Provide the (X, Y) coordinate of the cell's center where the given text is located.  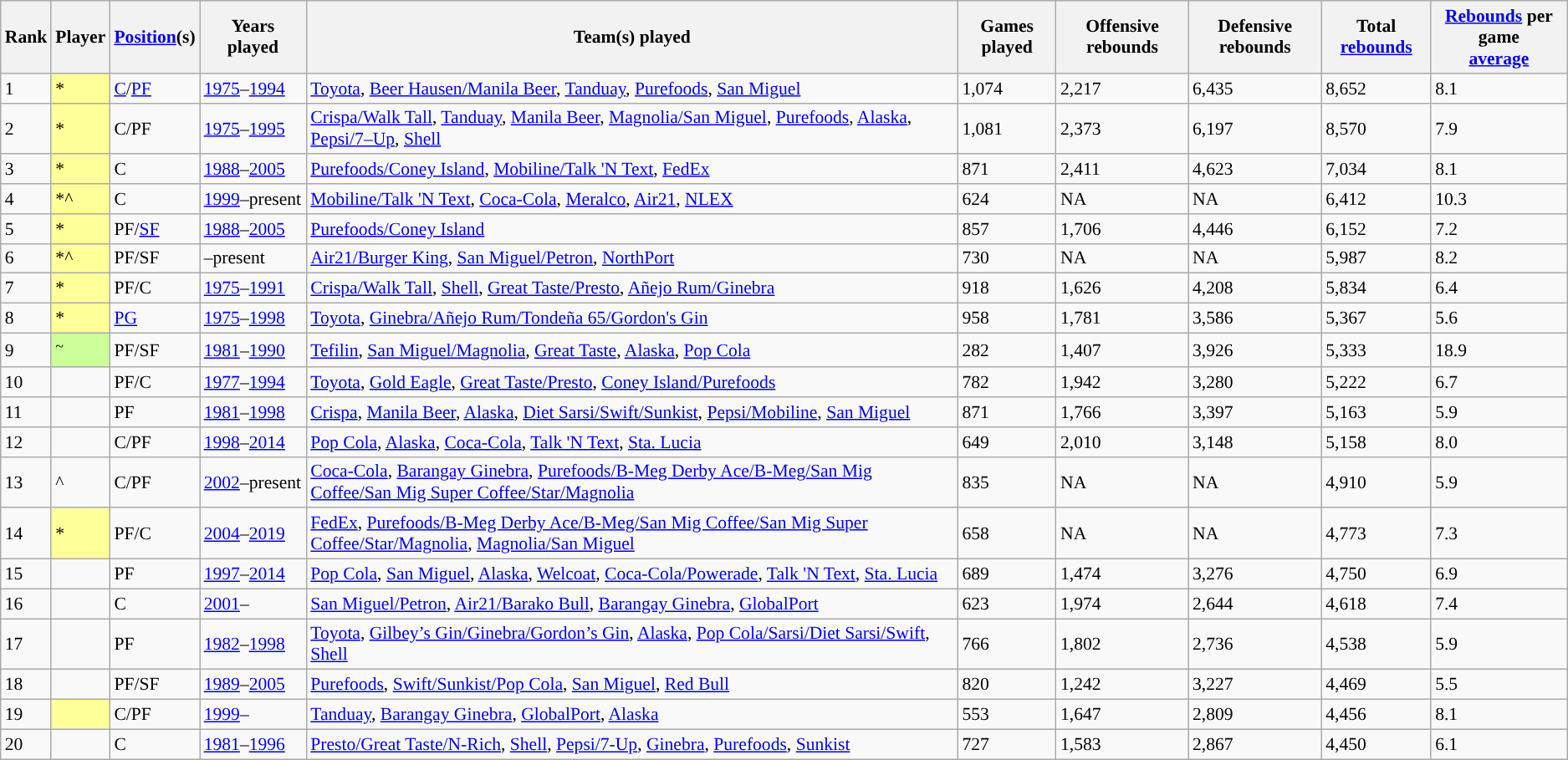
12 (27, 442)
Crispa/Walk Tall, Tanduay, Manila Beer, Magnolia/San Miguel, Purefoods, Alaska, Pepsi/7–Up, Shell (632, 129)
Total rebounds (1376, 37)
11 (27, 412)
Offensive rebounds (1122, 37)
^ (80, 482)
Games played (1007, 37)
4,446 (1254, 229)
5,333 (1376, 349)
2,010 (1122, 442)
8,652 (1376, 89)
7 (27, 288)
282 (1007, 349)
8,570 (1376, 129)
6.9 (1499, 574)
Years played (253, 37)
1,781 (1122, 319)
Pop Cola, Alaska, Coca-Cola, Talk 'N Text, Sta. Lucia (632, 442)
3,148 (1254, 442)
6,435 (1254, 89)
4,623 (1254, 170)
1997–2014 (253, 574)
1,802 (1122, 644)
727 (1007, 744)
Toyota, Beer Hausen/Manila Beer, Tanduay, Purefoods, San Miguel (632, 89)
1977–1994 (253, 383)
2,736 (1254, 644)
1,626 (1122, 288)
7.3 (1499, 533)
10.3 (1499, 199)
Team(s) played (632, 37)
2,867 (1254, 744)
16 (27, 604)
4 (27, 199)
1,242 (1122, 685)
3,280 (1254, 383)
14 (27, 533)
3,227 (1254, 685)
7.4 (1499, 604)
2002–present (253, 482)
Purefoods/Coney Island (632, 229)
6,412 (1376, 199)
Mobiline/Talk 'N Text, Coca-Cola, Meralco, Air21, NLEX (632, 199)
958 (1007, 319)
5 (27, 229)
9 (27, 349)
1998–2014 (253, 442)
857 (1007, 229)
–present (253, 258)
1989–2005 (253, 685)
1981–1990 (253, 349)
623 (1007, 604)
6.4 (1499, 288)
Toyota, Ginebra/Añejo Rum/Tondeña 65/Gordon's Gin (632, 319)
3,926 (1254, 349)
3,397 (1254, 412)
1975–1998 (253, 319)
2,217 (1122, 89)
8.2 (1499, 258)
7,034 (1376, 170)
1,766 (1122, 412)
1,074 (1007, 89)
1981–1996 (253, 744)
2,809 (1254, 715)
4,538 (1376, 644)
4,208 (1254, 288)
1 (27, 89)
5,834 (1376, 288)
15 (27, 574)
Toyota, Gilbey’s Gin/Ginebra/Gordon’s Gin, Alaska, Pop Cola/Sarsi/Diet Sarsi/Swift, Shell (632, 644)
624 (1007, 199)
5,987 (1376, 258)
20 (27, 744)
2001– (253, 604)
17 (27, 644)
2,373 (1122, 129)
1,474 (1122, 574)
Pop Cola, San Miguel, Alaska, Welcoat, Coca-Cola/Powerade, Talk 'N Text, Sta. Lucia (632, 574)
18 (27, 685)
7.9 (1499, 129)
Player (80, 37)
649 (1007, 442)
Crispa/Walk Tall, Shell, Great Taste/Presto, Añejo Rum/Ginebra (632, 288)
Purefoods/Coney Island, Mobiline/Talk 'N Text, FedEx (632, 170)
Toyota, Gold Eagle, Great Taste/Presto, Coney Island/Purefoods (632, 383)
Defensive rebounds (1254, 37)
1999–present (253, 199)
Rank (27, 37)
Crispa, Manila Beer, Alaska, Diet Sarsi/Swift/Sunkist, Pepsi/Mobiline, San Miguel (632, 412)
1,942 (1122, 383)
4,618 (1376, 604)
5,163 (1376, 412)
PG (154, 319)
1975–1994 (253, 89)
Position(s) (154, 37)
1,706 (1122, 229)
1,407 (1122, 349)
689 (1007, 574)
5,222 (1376, 383)
6,152 (1376, 229)
6.7 (1499, 383)
Air21/Burger King, San Miguel/Petron, NorthPort (632, 258)
5,367 (1376, 319)
5.5 (1499, 685)
1,081 (1007, 129)
6 (27, 258)
1,583 (1122, 744)
766 (1007, 644)
13 (27, 482)
820 (1007, 685)
8.0 (1499, 442)
2,411 (1122, 170)
2 (27, 129)
4,750 (1376, 574)
4,469 (1376, 685)
Rebounds per gameaverage (1499, 37)
835 (1007, 482)
Presto/Great Taste/N-Rich, Shell, Pepsi/7-Up, Ginebra, Purefoods, Sunkist (632, 744)
1975–1991 (253, 288)
3,586 (1254, 319)
2004–2019 (253, 533)
1,647 (1122, 715)
1982–1998 (253, 644)
1975–1995 (253, 129)
~ (80, 349)
Coca-Cola, Barangay Ginebra, Purefoods/B-Meg Derby Ace/B-Meg/San Mig Coffee/San Mig Super Coffee/Star/Magnolia (632, 482)
Tefilin, San Miguel/Magnolia, Great Taste, Alaska, Pop Cola (632, 349)
4,450 (1376, 744)
4,456 (1376, 715)
1999– (253, 715)
San Miguel/Petron, Air21/Barako Bull, Barangay Ginebra, GlobalPort (632, 604)
5.6 (1499, 319)
3,276 (1254, 574)
7.2 (1499, 229)
6,197 (1254, 129)
918 (1007, 288)
1981–1998 (253, 412)
658 (1007, 533)
4,910 (1376, 482)
Tanduay, Barangay Ginebra, GlobalPort, Alaska (632, 715)
2,644 (1254, 604)
782 (1007, 383)
18.9 (1499, 349)
19 (27, 715)
8 (27, 319)
6.1 (1499, 744)
FedEx, Purefoods/B-Meg Derby Ace/B-Meg/San Mig Coffee/San Mig Super Coffee/Star/Magnolia, Magnolia/San Miguel (632, 533)
1,974 (1122, 604)
3 (27, 170)
730 (1007, 258)
5,158 (1376, 442)
Purefoods, Swift/Sunkist/Pop Cola, San Miguel, Red Bull (632, 685)
4,773 (1376, 533)
10 (27, 383)
553 (1007, 715)
